Extract the [x, y] coordinate from the center of the cell holding the provided text.  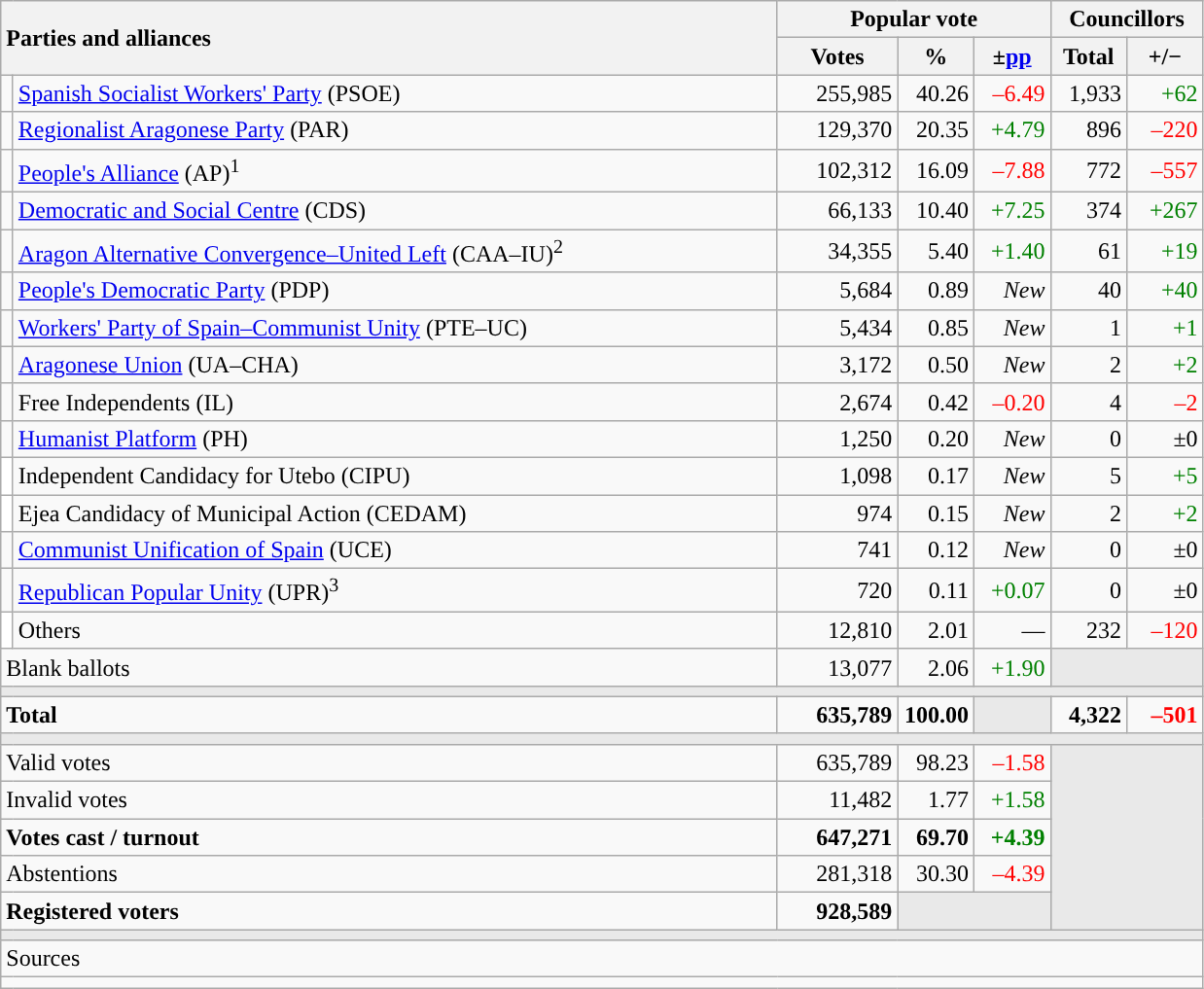
102,312 [837, 171]
People's Alliance (AP)1 [395, 171]
896 [1089, 130]
4,322 [1089, 715]
+62 [1165, 93]
1.77 [936, 800]
Republican Popular Unity (UPR)3 [395, 591]
Free Independents (IL) [395, 402]
–557 [1165, 171]
–1.58 [1011, 763]
% [936, 56]
0.50 [936, 365]
–4.39 [1011, 874]
20.35 [936, 130]
Blank ballots [389, 667]
5 [1089, 476]
2.06 [936, 667]
2.01 [936, 630]
0.15 [936, 513]
5,434 [837, 328]
100.00 [936, 715]
Aragonese Union (UA–CHA) [395, 365]
12,810 [837, 630]
0.12 [936, 550]
928,589 [837, 911]
–0.20 [1011, 402]
5,684 [837, 291]
+4.79 [1011, 130]
Communist Unification of Spain (UCE) [395, 550]
5.40 [936, 251]
+1 [1165, 328]
–2 [1165, 402]
+4.39 [1011, 837]
Sources [602, 959]
34,355 [837, 251]
Councillors [1126, 19]
+0.07 [1011, 591]
0.17 [936, 476]
Spanish Socialist Workers' Party (PSOE) [395, 93]
0.42 [936, 402]
–220 [1165, 130]
–7.88 [1011, 171]
647,271 [837, 837]
1,250 [837, 439]
–501 [1165, 715]
Independent Candidacy for Utebo (CIPU) [395, 476]
–120 [1165, 630]
+267 [1165, 211]
16.09 [936, 171]
974 [837, 513]
+1.58 [1011, 800]
Ejea Candidacy of Municipal Action (CEDAM) [395, 513]
Votes [837, 56]
0.89 [936, 291]
Invalid votes [389, 800]
–6.49 [1011, 93]
+1.90 [1011, 667]
10.40 [936, 211]
0.20 [936, 439]
772 [1089, 171]
Parties and alliances [389, 38]
Aragon Alternative Convergence–United Left (CAA–IU)2 [395, 251]
People's Democratic Party (PDP) [395, 291]
0.11 [936, 591]
98.23 [936, 763]
374 [1089, 211]
40 [1089, 291]
66,133 [837, 211]
Workers' Party of Spain–Communist Unity (PTE–UC) [395, 328]
255,985 [837, 93]
1,098 [837, 476]
30.30 [936, 874]
1,933 [1089, 93]
11,482 [837, 800]
+1.40 [1011, 251]
129,370 [837, 130]
+7.25 [1011, 211]
Abstentions [389, 874]
40.26 [936, 93]
Democratic and Social Centre (CDS) [395, 211]
Popular vote [914, 19]
0.85 [936, 328]
2,674 [837, 402]
+19 [1165, 251]
4 [1089, 402]
13,077 [837, 667]
+/− [1165, 56]
— [1011, 630]
Regionalist Aragonese Party (PAR) [395, 130]
+40 [1165, 291]
741 [837, 550]
Humanist Platform (PH) [395, 439]
69.70 [936, 837]
720 [837, 591]
Valid votes [389, 763]
1 [1089, 328]
Others [395, 630]
232 [1089, 630]
61 [1089, 251]
+5 [1165, 476]
3,172 [837, 365]
281,318 [837, 874]
±pp [1011, 56]
Votes cast / turnout [389, 837]
Registered voters [389, 911]
